Capture the cell that displays the provided text and extract its [x, y] central coordinate. 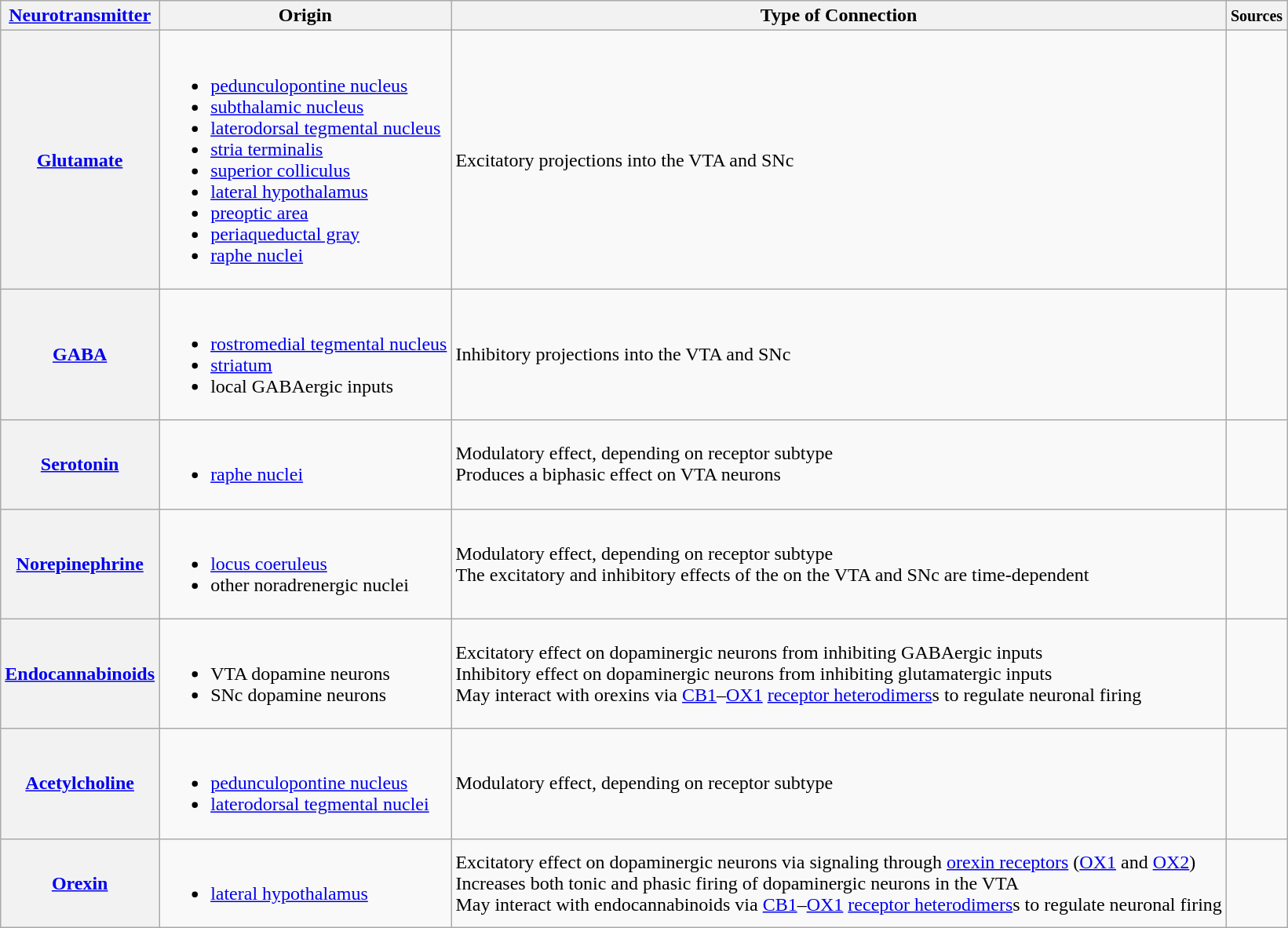
Type of Connection [838, 16]
locus coeruleusother noradrenergic nuclei [305, 564]
Endocannabinoids [80, 674]
Glutamate [80, 160]
Neurotransmitter [80, 16]
Sources [1256, 16]
lateral hypothalamus [305, 882]
GABA [80, 355]
Norepinephrine [80, 564]
Modulatory effect, depending on receptor subtype [838, 784]
Serotonin [80, 465]
Modulatory effect, depending on receptor subtypeThe excitatory and inhibitory effects of the on the VTA and SNc are time-dependent [838, 564]
Orexin [80, 882]
Acetylcholine [80, 784]
VTA dopamine neuronsSNc dopamine neurons [305, 674]
pedunculopontine nucleuslaterodorsal tegmental nuclei [305, 784]
Inhibitory projections into the VTA and SNc [838, 355]
Origin [305, 16]
Modulatory effect, depending on receptor subtypeProduces a biphasic effect on VTA neurons [838, 465]
rostromedial tegmental nucleusstriatumlocal GABAergic inputs [305, 355]
raphe nuclei [305, 465]
Excitatory projections into the VTA and SNc [838, 160]
